Extract the (x, y) coordinate from the center of the cell holding the provided text.  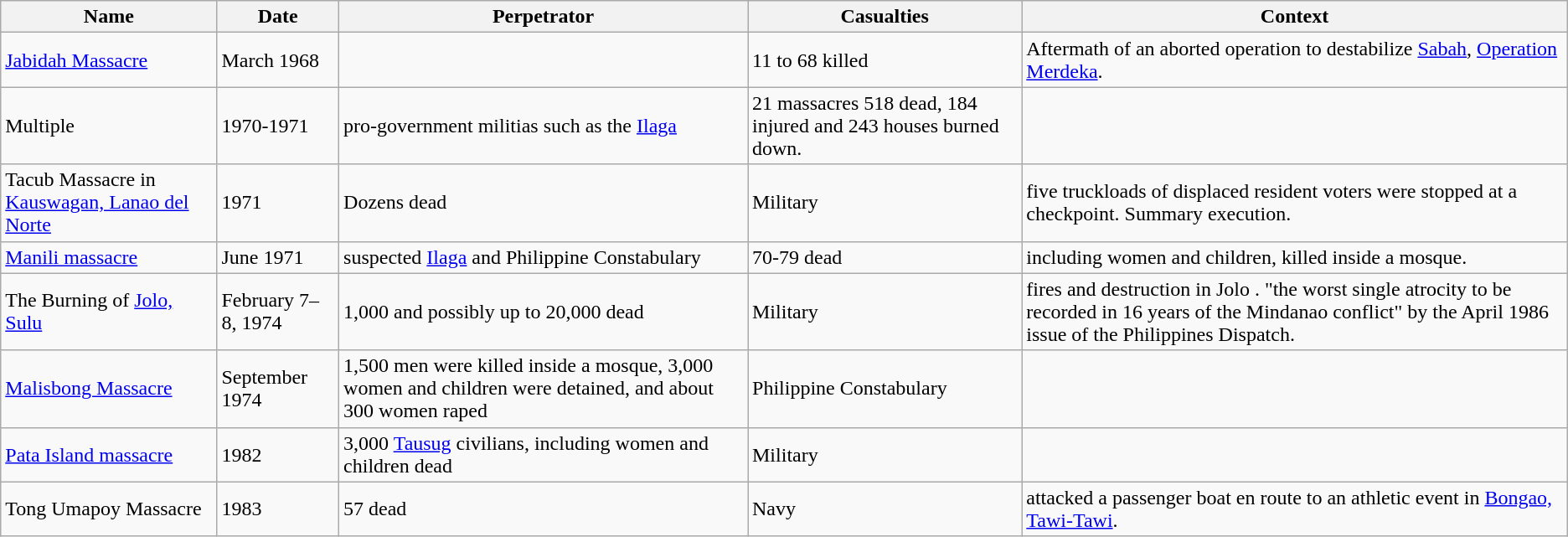
attacked a passenger boat en route to an athletic event in Bongao, Tawi-Tawi. (1295, 509)
1970-1971 (278, 126)
June 1971 (278, 257)
five truckloads of displaced resident voters were stopped at a checkpoint. Summary execution. (1295, 203)
suspected Ilaga and Philippine Constabulary (544, 257)
Aftermath of an aborted operation to destabilize Sabah, Operation Merdeka. (1295, 60)
February 7–8, 1974 (278, 312)
Navy (885, 509)
1,500 men were killed inside a mosque, 3,000 women and children were detained, and about 300 women raped (544, 389)
Manili massacre (109, 257)
11 to 68 killed (885, 60)
57 dead (544, 509)
Casualties (885, 17)
including women and children, killed inside a mosque. (1295, 257)
1971 (278, 203)
Tong Umapoy Massacre (109, 509)
Multiple (109, 126)
March 1968 (278, 60)
1,000 and possibly up to 20,000 dead (544, 312)
pro-government militias such as the Ilaga (544, 126)
Philippine Constabulary (885, 389)
70-79 dead (885, 257)
Context (1295, 17)
Malisbong Massacre (109, 389)
Perpetrator (544, 17)
Tacub Massacre in Kauswagan, Lanao del Norte (109, 203)
The Burning of Jolo, Sulu (109, 312)
1982 (278, 454)
Jabidah Massacre (109, 60)
Pata Island massacre (109, 454)
3,000 Tausug civilians, including women and children dead (544, 454)
Dozens dead (544, 203)
Date (278, 17)
September 1974 (278, 389)
21 massacres 518 dead, 184 injured and 243 houses burned down. (885, 126)
1983 (278, 509)
Name (109, 17)
